For the text-containing cell, return its midpoint in [x, y] coordinate format. 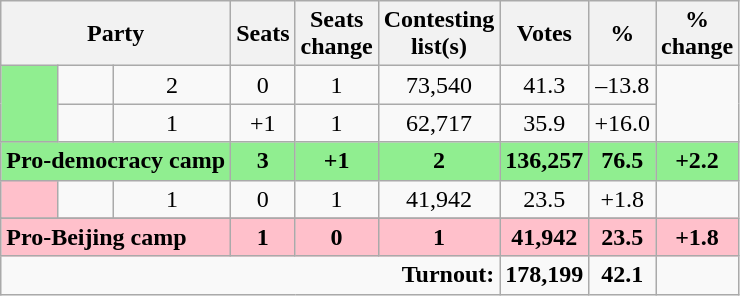
Votes [544, 34]
136,257 [544, 161]
178,199 [544, 275]
Pro-democracy camp [116, 161]
% [622, 34]
73,540 [439, 85]
41.3 [544, 85]
Turnout: [250, 275]
35.9 [544, 123]
–13.8 [622, 85]
Seats [263, 34]
Contestinglist(s) [439, 34]
42.1 [622, 275]
+16.0 [622, 123]
%change [698, 34]
+2.2 [698, 161]
76.5 [622, 161]
3 [263, 161]
Pro-Beijing camp [116, 237]
Seatschange [336, 34]
Party [116, 34]
62,717 [439, 123]
